Identify which cell holds the provided text, then report its (x, y) central coordinate. 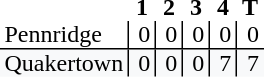
Quakertown (64, 63)
Pennridge (64, 35)
